Locate the cell with the specified text and output its [X, Y] center coordinate. 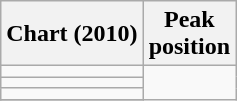
Chart (2010) [72, 34]
Peakposition [189, 34]
